Pinpoint the cell where the given text exists, returning its (x, y) midpoint coordinate. 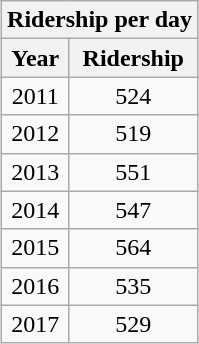
Year (36, 58)
2012 (36, 134)
Ridership (134, 58)
2014 (36, 210)
2016 (36, 286)
529 (134, 324)
2013 (36, 172)
2017 (36, 324)
551 (134, 172)
535 (134, 286)
564 (134, 248)
2015 (36, 248)
519 (134, 134)
524 (134, 96)
2011 (36, 96)
Ridership per day (100, 20)
547 (134, 210)
